Determine the (X, Y) coordinate at the center of the cell enclosing the given text.  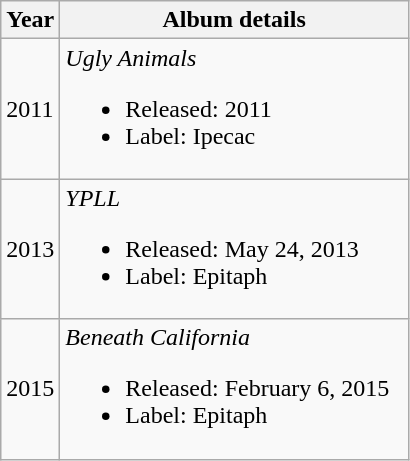
Year (30, 20)
2013 (30, 249)
Ugly AnimalsReleased: 2011Label: Ipecac (234, 109)
Album details (234, 20)
2015 (30, 389)
Beneath CaliforniaReleased: February 6, 2015Label: Epitaph (234, 389)
YPLLReleased: May 24, 2013Label: Epitaph (234, 249)
2011 (30, 109)
